Return [x, y] of the center of cell containing provided text 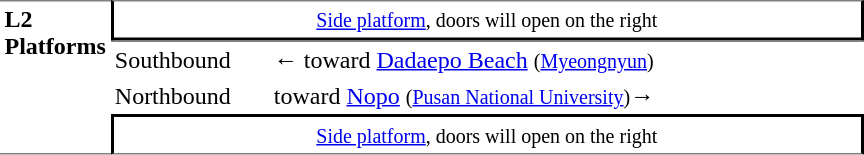
L2Platforms [55, 77]
toward Nopo (Pusan National University)→ [566, 96]
Southbound [190, 59]
Northbound [190, 96]
← toward Dadaepo Beach (Myeongnyun) [566, 59]
